Detect which cell encompasses the target text, then output its (X, Y) center coordinate. 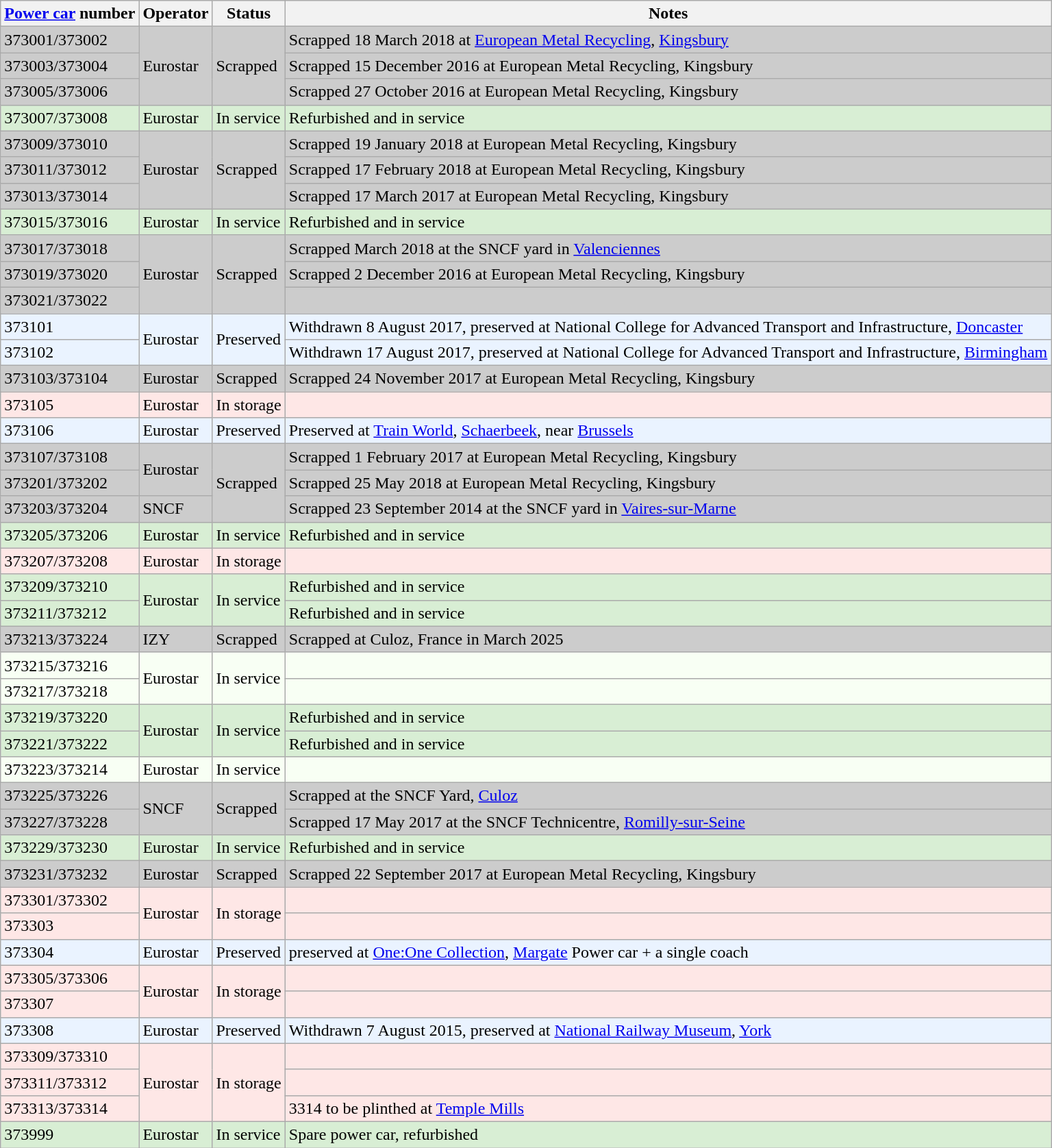
373203/373204 (70, 509)
Scrapped at the SNCF Yard, Culoz (668, 796)
373107/373108 (70, 457)
373309/373310 (70, 1056)
373223/373214 (70, 770)
373019/373020 (70, 274)
Status (249, 14)
373005/373006 (70, 92)
373305/373306 (70, 978)
preserved at One:One Collection, Margate Power car + a single coach (668, 952)
373313/373314 (70, 1108)
Power car number (70, 14)
Scrapped 17 February 2018 at European Metal Recycling, Kingsbury (668, 170)
Scrapped 1 February 2017 at European Metal Recycling, Kingsbury (668, 457)
Spare power car, refurbished (668, 1134)
373225/373226 (70, 796)
373215/373216 (70, 665)
373221/373222 (70, 743)
373307 (70, 1004)
Scrapped 27 October 2016 at European Metal Recycling, Kingsbury (668, 92)
373007/373008 (70, 118)
373106 (70, 431)
Scrapped 18 March 2018 at European Metal Recycling, Kingsbury (668, 40)
373017/373018 (70, 248)
373101 (70, 327)
373219/373220 (70, 717)
373102 (70, 353)
Scrapped March 2018 at the SNCF yard in Valenciennes (668, 248)
3314 to be plinthed at Temple Mills (668, 1108)
373103/373104 (70, 379)
Scrapped 25 May 2018 at European Metal Recycling, Kingsbury (668, 483)
Withdrawn 8 August 2017, preserved at National College for Advanced Transport and Infrastructure, Doncaster (668, 327)
Operator (175, 14)
373001/373002 (70, 40)
Scrapped 17 May 2017 at the SNCF Technicentre, Romilly-sur-Seine (668, 822)
373205/373206 (70, 535)
373311/373312 (70, 1082)
373201/373202 (70, 483)
Preserved at Train World, Schaerbeek, near Brussels (668, 431)
373011/373012 (70, 170)
Scrapped 19 January 2018 at European Metal Recycling, Kingsbury (668, 144)
373229/373230 (70, 848)
373211/373212 (70, 613)
373227/373228 (70, 822)
373003/373004 (70, 66)
373105 (70, 405)
373308 (70, 1030)
373303 (70, 926)
373013/373014 (70, 196)
Scrapped 15 December 2016 at European Metal Recycling, Kingsbury (668, 66)
373021/373022 (70, 300)
Scrapped 17 March 2017 at European Metal Recycling, Kingsbury (668, 196)
Scrapped 2 December 2016 at European Metal Recycling, Kingsbury (668, 274)
373009/373010 (70, 144)
Scrapped 23 September 2014 at the SNCF yard in Vaires-sur-Marne (668, 509)
373213/373224 (70, 639)
Scrapped 22 September 2017 at European Metal Recycling, Kingsbury (668, 874)
373217/373218 (70, 691)
373015/373016 (70, 222)
Notes (668, 14)
Scrapped at Culoz, France in March 2025 (668, 639)
373209/373210 (70, 587)
373231/373232 (70, 874)
Withdrawn 17 August 2017, preserved at National College for Advanced Transport and Infrastructure, Birmingham (668, 353)
Scrapped 24 November 2017 at European Metal Recycling, Kingsbury (668, 379)
Withdrawn 7 August 2015, preserved at National Railway Museum, York (668, 1030)
373304 (70, 952)
373301/373302 (70, 900)
IZY (175, 639)
373999 (70, 1134)
373207/373208 (70, 561)
